Detect which cell encompasses the target text, then output its [X, Y] center coordinate. 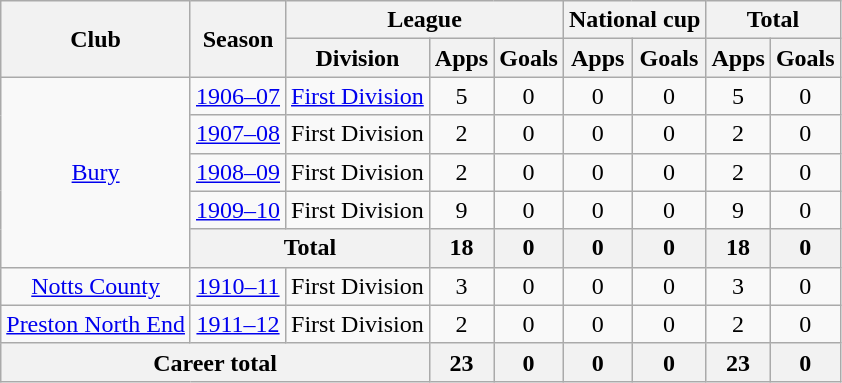
1910–11 [238, 286]
1909–10 [238, 210]
Notts County [96, 286]
Bury [96, 172]
1906–07 [238, 96]
National cup [634, 20]
1911–12 [238, 324]
League [425, 20]
Preston North End [96, 324]
Season [238, 39]
1908–09 [238, 172]
Career total [216, 362]
1907–08 [238, 134]
Club [96, 39]
Division [358, 58]
